Scan for the cell matching the given text and deliver its [x, y] coordinate at center. 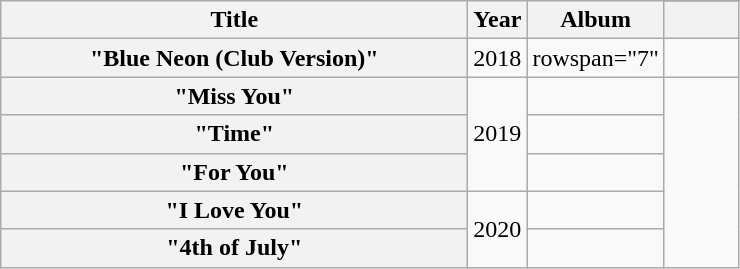
"For You" [234, 172]
"Time" [234, 134]
rowspan="7" [596, 58]
2019 [498, 134]
"Blue Neon (Club Version)" [234, 58]
Album [596, 20]
2020 [498, 229]
"4th of July" [234, 248]
Year [498, 20]
2018 [498, 58]
"Miss You" [234, 96]
"I Love You" [234, 210]
Title [234, 20]
